From the cell containing the given text, extract its center point as (X, Y) coordinate. 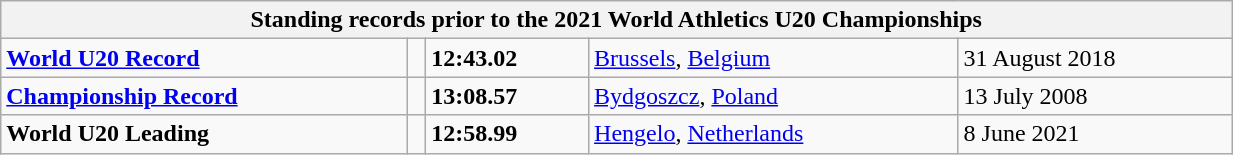
Bydgoszcz, Poland (774, 96)
World U20 Record (204, 58)
Standing records prior to the 2021 World Athletics U20 Championships (616, 20)
World U20 Leading (204, 134)
8 June 2021 (1095, 134)
Brussels, Belgium (774, 58)
13 July 2008 (1095, 96)
12:43.02 (508, 58)
12:58.99 (508, 134)
13:08.57 (508, 96)
31 August 2018 (1095, 58)
Hengelo, Netherlands (774, 134)
Championship Record (204, 96)
